Return the [X, Y] coordinate for the center point of the cell that contains the specified text.  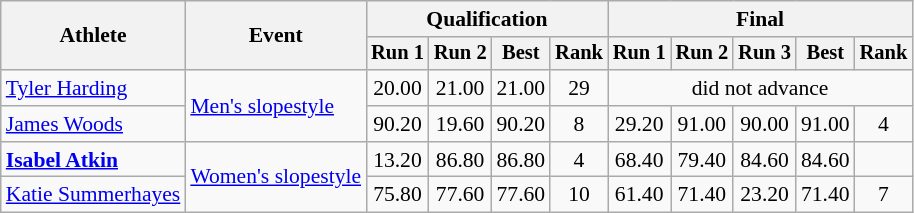
29.20 [640, 124]
Event [276, 36]
Men's slopestyle [276, 106]
Athlete [94, 36]
Tyler Harding [94, 88]
79.40 [702, 160]
8 [579, 124]
68.40 [640, 160]
61.40 [640, 195]
75.80 [398, 195]
10 [579, 195]
Women's slopestyle [276, 178]
Qualification [487, 19]
James Woods [94, 124]
Run 3 [764, 54]
Isabel Atkin [94, 160]
23.20 [764, 195]
13.20 [398, 160]
Final [760, 19]
did not advance [760, 88]
Katie Summerhayes [94, 195]
19.60 [460, 124]
20.00 [398, 88]
90.00 [764, 124]
29 [579, 88]
7 [884, 195]
